Capture the cell that displays the provided text and extract its (x, y) central coordinate. 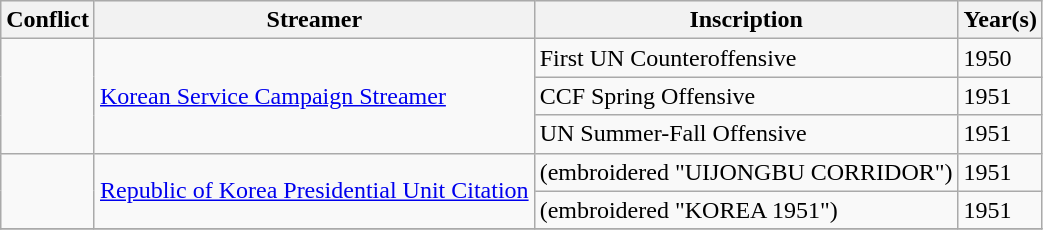
Conflict (48, 20)
(embroidered "UIJONGBU CORRIDOR") (746, 172)
Year(s) (1000, 20)
CCF Spring Offensive (746, 96)
Streamer (314, 20)
1950 (1000, 58)
UN Summer-Fall Offensive (746, 134)
Inscription (746, 20)
(embroidered "KOREA 1951") (746, 210)
First UN Counteroffensive (746, 58)
Korean Service Campaign Streamer (314, 96)
Republic of Korea Presidential Unit Citation (314, 191)
